From the cell containing the given text, extract its center point as (x, y) coordinate. 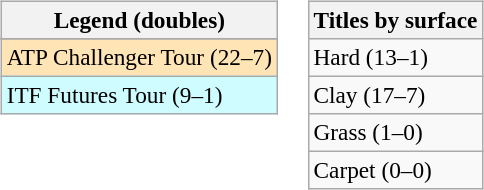
Grass (1–0) (396, 133)
Hard (13–1) (396, 57)
Legend (doubles) (139, 20)
Carpet (0–0) (396, 171)
Titles by surface (396, 20)
Clay (17–7) (396, 95)
ITF Futures Tour (9–1) (139, 95)
ATP Challenger Tour (22–7) (139, 57)
